Scan for the cell matching the given text and deliver its (x, y) coordinate at center. 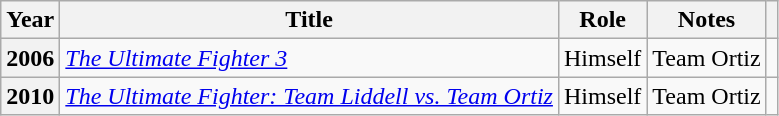
2010 (30, 96)
The Ultimate Fighter: Team Liddell vs. Team Ortiz (310, 96)
The Ultimate Fighter 3 (310, 58)
Notes (706, 20)
2006 (30, 58)
Role (602, 20)
Year (30, 20)
Title (310, 20)
